Find where the given text appears and provide that cell's center as (x, y) coordinate. 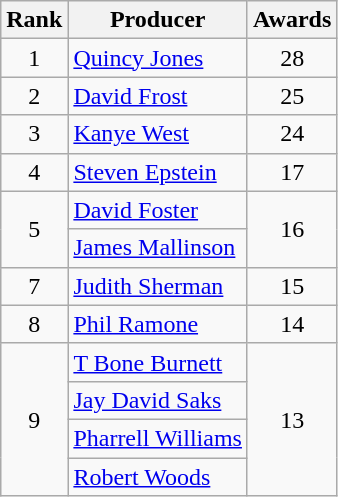
Rank (34, 20)
1 (34, 58)
David Frost (158, 96)
Phil Ramone (158, 324)
Jay David Saks (158, 400)
13 (292, 419)
25 (292, 96)
8 (34, 324)
Quincy Jones (158, 58)
Kanye West (158, 134)
3 (34, 134)
Awards (292, 20)
Judith Sherman (158, 286)
5 (34, 229)
Steven Epstein (158, 172)
15 (292, 286)
James Mallinson (158, 248)
28 (292, 58)
David Foster (158, 210)
Producer (158, 20)
14 (292, 324)
Pharrell Williams (158, 438)
T Bone Burnett (158, 362)
7 (34, 286)
17 (292, 172)
Robert Woods (158, 477)
2 (34, 96)
9 (34, 419)
24 (292, 134)
4 (34, 172)
16 (292, 229)
